Pinpoint the cell where the given text exists, returning its [X, Y] midpoint coordinate. 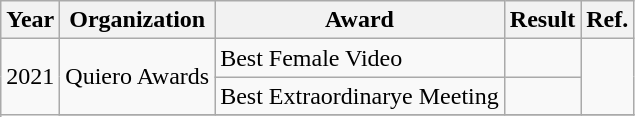
Organization [138, 20]
2021 [30, 77]
Result [542, 20]
Best Female Video [360, 58]
Quiero Awards [138, 77]
Best Extraordinarye Meeting [360, 96]
Award [360, 20]
Year [30, 20]
Ref. [608, 20]
